Search for the cell housing the specified text and yield its (X, Y) center coordinate. 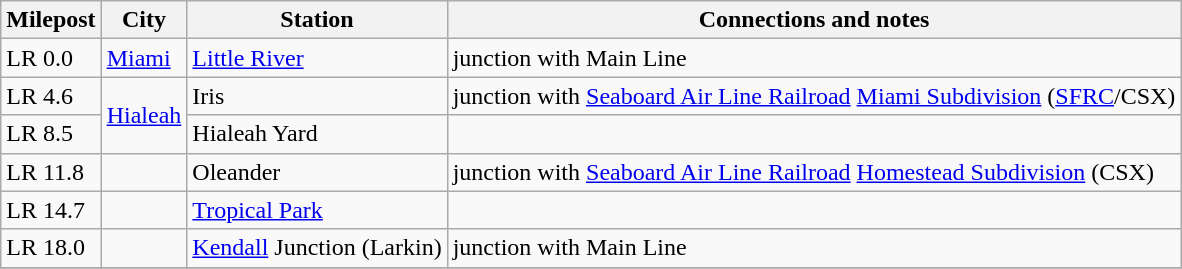
Oleander (317, 172)
Iris (317, 96)
Hialeah (144, 115)
Kendall Junction (Larkin) (317, 248)
LR 8.5 (51, 134)
Hialeah Yard (317, 134)
Milepost (51, 20)
LR 4.6 (51, 96)
LR 18.0 (51, 248)
Miami (144, 58)
LR 0.0 (51, 58)
junction with Seaboard Air Line Railroad Miami Subdivision (SFRC/CSX) (814, 96)
Tropical Park (317, 210)
LR 11.8 (51, 172)
City (144, 20)
junction with Seaboard Air Line Railroad Homestead Subdivision (CSX) (814, 172)
Little River (317, 58)
Connections and notes (814, 20)
LR 14.7 (51, 210)
Station (317, 20)
